Detect which cell encompasses the target text, then output its [x, y] center coordinate. 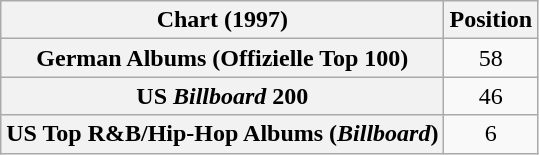
58 [491, 58]
US Top R&B/Hip-Hop Albums (Billboard) [222, 134]
Position [491, 20]
US Billboard 200 [222, 96]
Chart (1997) [222, 20]
46 [491, 96]
German Albums (Offizielle Top 100) [222, 58]
6 [491, 134]
